Determine the (X, Y) coordinate at the center of the cell enclosing the given text.  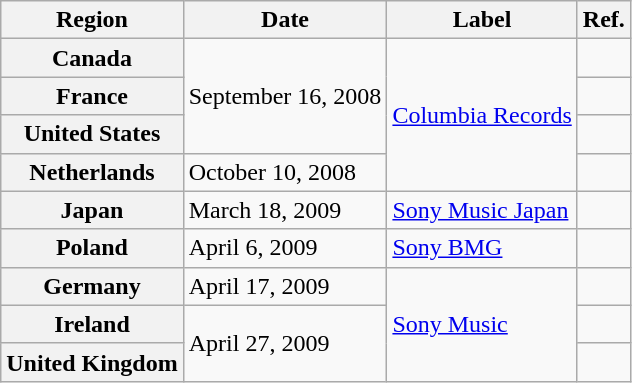
Label (482, 20)
Sony Music (482, 324)
Ireland (92, 324)
Columbia Records (482, 115)
United Kingdom (92, 362)
Ref. (604, 20)
Sony BMG (482, 248)
Sony Music Japan (482, 210)
Canada (92, 58)
France (92, 96)
Region (92, 20)
October 10, 2008 (285, 172)
Netherlands (92, 172)
Poland (92, 248)
March 18, 2009 (285, 210)
April 6, 2009 (285, 248)
Date (285, 20)
April 27, 2009 (285, 343)
Japan (92, 210)
April 17, 2009 (285, 286)
Germany (92, 286)
United States (92, 134)
September 16, 2008 (285, 96)
